Identify which cell holds the provided text, then report its (X, Y) central coordinate. 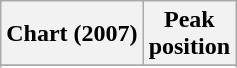
Chart (2007) (72, 34)
Peakposition (189, 34)
